From the cell containing the given text, extract its center point as [x, y] coordinate. 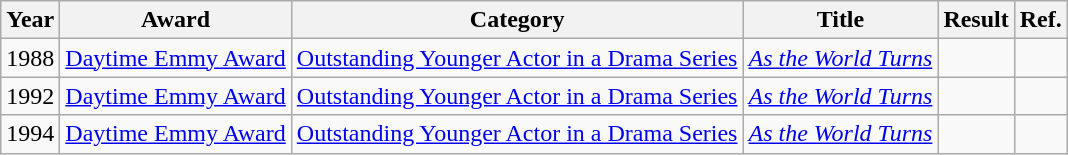
Title [840, 20]
Category [517, 20]
1994 [30, 134]
Award [176, 20]
Ref. [1040, 20]
1992 [30, 96]
1988 [30, 58]
Year [30, 20]
Result [976, 20]
